Return (x, y) of the center of cell containing provided text 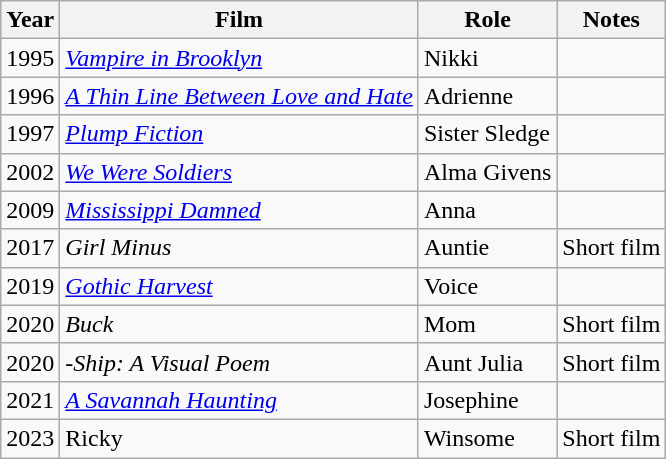
Sister Sledge (487, 134)
Film (240, 20)
Buck (240, 324)
2021 (30, 400)
Nikki (487, 58)
-Ship: A Visual Poem (240, 362)
Plump Fiction (240, 134)
Year (30, 20)
1995 (30, 58)
Auntie (487, 248)
Alma Givens (487, 172)
Voice (487, 286)
2017 (30, 248)
2019 (30, 286)
Ricky (240, 438)
Mom (487, 324)
2002 (30, 172)
Aunt Julia (487, 362)
Girl Minus (240, 248)
1996 (30, 96)
2009 (30, 210)
Winsome (487, 438)
Role (487, 20)
Mississippi Damned (240, 210)
2023 (30, 438)
A Savannah Haunting (240, 400)
Notes (612, 20)
Adrienne (487, 96)
Vampire in Brooklyn (240, 58)
A Thin Line Between Love and Hate (240, 96)
We Were Soldiers (240, 172)
1997 (30, 134)
Gothic Harvest (240, 286)
Josephine (487, 400)
Anna (487, 210)
